Search for the cell housing the specified text and yield its (x, y) center coordinate. 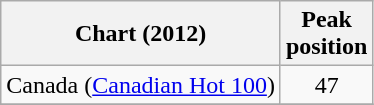
Chart (2012) (141, 34)
Peakposition (326, 34)
47 (326, 85)
Canada (Canadian Hot 100) (141, 85)
